Scan for the cell matching the given text and deliver its (x, y) coordinate at center. 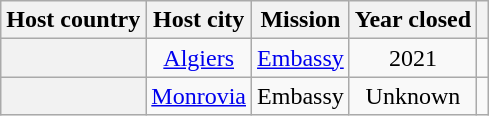
2021 (412, 58)
Monrovia (199, 96)
Host city (199, 20)
Unknown (412, 96)
Year closed (412, 20)
Host country (74, 20)
Algiers (199, 58)
Mission (301, 20)
